Extract the [X, Y] coordinate from the center of the cell holding the provided text.  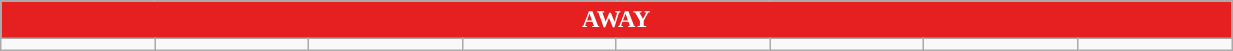
AWAY [616, 20]
